Pinpoint the cell where the given text exists, returning its [x, y] midpoint coordinate. 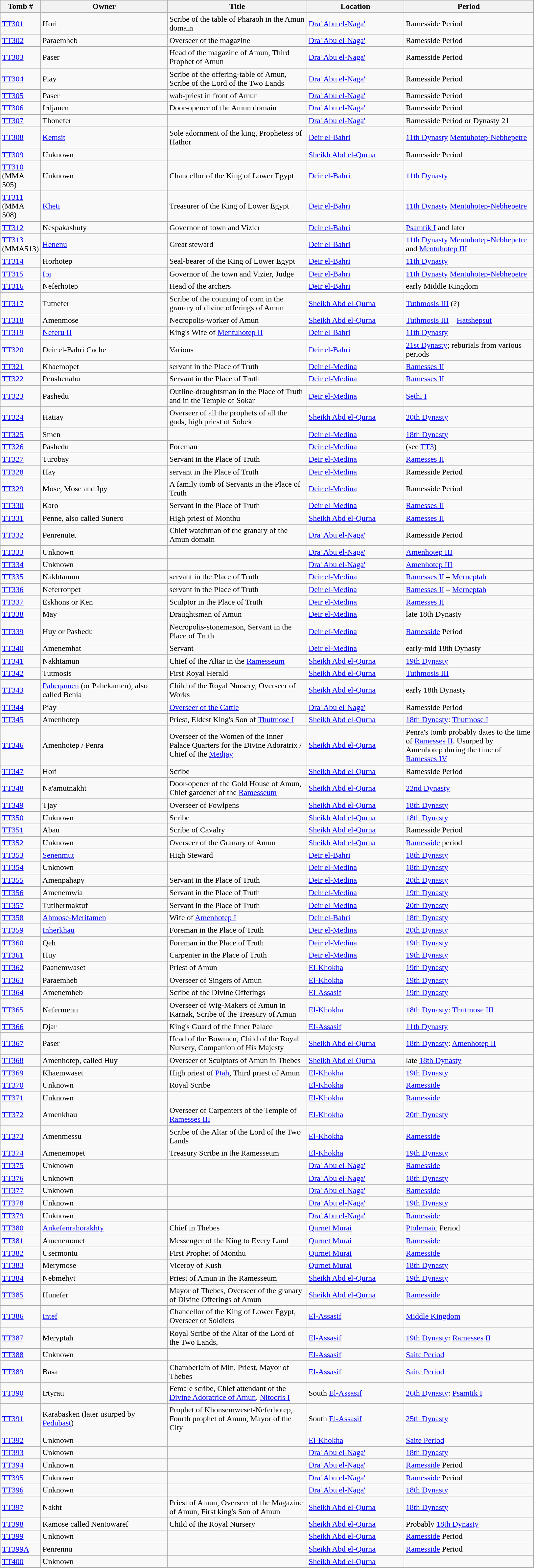
Ramesside period [469, 843]
Sethi I [469, 396]
TT322 [20, 379]
Mayor of Thebes, Overseer of the granary of Divine Offerings of Amun [237, 1295]
TT353 [20, 855]
TT301 [20, 24]
Neferronpet [104, 589]
Female scribe, Chief attendant of the Divine Adoratrice of Amun, Nitocris I [237, 1393]
wab-priest in front of Amun [237, 96]
Chamberlain of Min, Priest, Mayor of Thebes [237, 1371]
Title [237, 7]
TT376 [20, 1178]
Djar [104, 1027]
TT324 [20, 417]
TT380 [20, 1228]
King's Wife of Mentuhotep II [237, 333]
TT352 [20, 843]
Deir el-Bahri Cache [104, 349]
Karabasken (later usurped by Pedubast) [104, 1419]
Viceroy of Kush [237, 1266]
Tutmosis [104, 673]
TT397 [20, 1507]
Location [355, 7]
TT373 [20, 1136]
Ipi [104, 274]
Draughtsman of Amun [237, 614]
Kamose called Nentowaref [104, 1524]
TT381 [20, 1241]
TT344 [20, 707]
Qeh [104, 943]
TT345 [20, 720]
Treasurer of the King of Lower Egypt [237, 206]
Intef [104, 1316]
TT375 [20, 1165]
Middle Kingdom [469, 1316]
Huy or Pashedu [104, 631]
TT400 [20, 1561]
Amenemopet [104, 1153]
Usermontu [104, 1253]
TT343 [20, 690]
Chief in Thebes [237, 1228]
TT356 [20, 893]
TT384 [20, 1278]
Penrenutet [104, 535]
Amenemhat [104, 648]
TT342 [20, 673]
Door-opener of the Gold House of Amun, Chief gardener of the Ramesseum [237, 788]
Sole adornment of the king, Prophetess of Hathor [237, 137]
Khaemopet [104, 366]
Tuthmosis III – Hatshepsut [469, 320]
Head of the Bowmen, Child of the Royal Nursery, Companion of His Majesty [237, 1044]
Karo [104, 506]
Child of the Royal Nursery, Overseer of Works [237, 690]
TT331 [20, 518]
TT377 [20, 1191]
Amenkhau [104, 1115]
TT351 [20, 830]
TT325 [20, 434]
TT346 [20, 745]
TT339 [20, 631]
Chancellor of the King of Lower Egypt [237, 176]
early 18th Dynasty [469, 690]
Hatiay [104, 417]
Overseer of Carpenters of the Temple of Ramesses III [237, 1115]
Hay [104, 472]
Great steward [237, 244]
Overseer of Fowlpens [237, 805]
Chief of the Altar in the Ramesseum [237, 661]
Amenemonet [104, 1241]
18th Dynasty: Thutmose III [469, 1009]
Nakht [104, 1507]
Ahmose-Meritamen [104, 917]
TT389 [20, 1371]
TT366 [20, 1027]
TT349 [20, 805]
Overseer of Singers of Amun [237, 980]
Overseer of the Women of the Inner Palace Quarters for the Divine Adoratrix / Chief of the Medjay [237, 745]
TT341 [20, 661]
Neferhotep [104, 286]
Mose, Mose and Ipy [104, 489]
TT314 [20, 261]
Merymose [104, 1266]
TT332 [20, 535]
Penrennu [104, 1549]
Priest of Amun, Overseer of the Magazine of Amun, First king's Son of Amun [237, 1507]
Tuthmosis III [469, 673]
Treasury Scribe in the Ramesseum [237, 1153]
TT306 [20, 108]
TT338 [20, 614]
Scribe of the counting of corn in the granary of divine offerings of Amun [237, 303]
TT355 [20, 880]
TT399 [20, 1536]
TT304 [20, 79]
Wife of Amenhotep I [237, 917]
Tomb # [20, 7]
11th Dynasty Mentuhotep-Nebhepetre and Mentuhotep III [469, 244]
TT309 [20, 154]
early-mid 18th Dynasty [469, 648]
TT321 [20, 366]
18th Dynasty: Thutmose I [469, 720]
Hunefer [104, 1295]
Nefermenu [104, 1009]
TT359 [20, 930]
Horhotep [104, 261]
TT395 [20, 1478]
Inherkhau [104, 930]
Sculptor in the Place of Truth [237, 602]
TT308 [20, 137]
High priest of Ptah, Third priest of Amun [237, 1073]
TT358 [20, 917]
Outline-draughtsman in the Place of Truth and in the Temple of Sokar [237, 396]
TT307 [20, 121]
Amenhotep, called Huy [104, 1060]
Amenemheb [104, 993]
Amenemwia [104, 893]
TT318 [20, 320]
TT335 [20, 577]
TT374 [20, 1153]
Nespakashuty [104, 228]
TT329 [20, 489]
Priest of Amun [237, 968]
TT316 [20, 286]
Door-opener of the Amun domain [237, 108]
Nebmehyt [104, 1278]
TT383 [20, 1266]
Huy [104, 955]
Kheti [104, 206]
Chief watchman of the granary of the Amun domain [237, 535]
Turobay [104, 459]
TT328 [20, 472]
TT367 [20, 1044]
Various [237, 349]
Ankefenrahorakhty [104, 1228]
TT368 [20, 1060]
TT312 [20, 228]
TT391 [20, 1419]
Eskhons or Ken [104, 602]
TT379 [20, 1216]
Royal Scribe of the Altar of the Lord of the Two Lands, [237, 1338]
Tutnefer [104, 303]
Irdjanen [104, 108]
Royal Scribe [237, 1085]
TT370 [20, 1085]
22nd Dynasty [469, 788]
TT361 [20, 955]
Amenmessu [104, 1136]
TT327 [20, 459]
TT354 [20, 868]
Basa [104, 1371]
TT394 [20, 1465]
Amenmose [104, 320]
TT305 [20, 96]
First Royal Herald [237, 673]
Overseer of all the prophets of all the gods, high priest of Sobek [237, 417]
Governor of town and Vizier [237, 228]
TT392 [20, 1440]
TT315 [20, 274]
TT357 [20, 905]
May [104, 614]
Scribe of Cavalry [237, 830]
Khaemwaset [104, 1073]
Head of the magazine of Amun, Third Prophet of Amun [237, 57]
TT330 [20, 506]
TT326 [20, 447]
TT320 [20, 349]
TT386 [20, 1316]
Smen [104, 434]
TT336 [20, 589]
Overseer of Wig-Makers of Amun in Karnak, Scribe of the Treasury of Amun [237, 1009]
Amenpahapy [104, 880]
Tutihermaktuf [104, 905]
Owner [104, 7]
Governor of the town and Vizier, Judge [237, 274]
High priest of Monthu [237, 518]
Tuthmosis III (?) [469, 303]
TT333 [20, 552]
21st Dynasty; reburials from various periods [469, 349]
TT390 [20, 1393]
TT393 [20, 1453]
TT382 [20, 1253]
Prophet of Khonsemweset-Neferhotep, Fourth prophet of Amun, Mayor of the City [237, 1419]
Priest, Eldest King's Son of Thutmose I [237, 720]
Ramesside Period or Dynasty 21 [469, 121]
TT388 [20, 1355]
TT337 [20, 602]
Overseer of the Cattle [237, 707]
TT317 [20, 303]
Na'amutnakht [104, 788]
Probably 18th Dynasty [469, 1524]
Senenmut [104, 855]
Paheqamen (or Pahekamen), also called Benia [104, 690]
TT319 [20, 333]
Child of the Royal Nursery [237, 1524]
Thonefer [104, 121]
Messenger of the King to Every Land [237, 1241]
TT310 (MMA 505) [20, 176]
Necropolis-stonemason, Servant in the Place of Truth [237, 631]
Henenu [104, 244]
TT313 (MMA513) [20, 244]
Meryptah [104, 1338]
Abau [104, 830]
TT360 [20, 943]
Kemsit [104, 137]
TT369 [20, 1073]
19th Dynasty: Ramesses II [469, 1338]
TT350 [20, 818]
Overseer of Sculptors of Amun in Thebes [237, 1060]
First Prophet of Monthu [237, 1253]
Head of the archers [237, 286]
TT372 [20, 1115]
Neferu II [104, 333]
TT348 [20, 788]
early Middle Kingdom [469, 286]
TT398 [20, 1524]
TT365 [20, 1009]
Seal-bearer of the King of Lower Egypt [237, 261]
Penshenabu [104, 379]
TT362 [20, 968]
25th Dynasty [469, 1419]
King's Guard of the Inner Palace [237, 1027]
Priest of Amun in the Ramesseum [237, 1278]
Scribe of the Altar of the Lord of the Two Lands [237, 1136]
Ptolemaic Period [469, 1228]
Scribe of the table of Pharaoh in the Amun domain [237, 24]
TT387 [20, 1338]
Overseer of the Granary of Amun [237, 843]
Overseer of the magazine [237, 40]
TT399A [20, 1549]
TT303 [20, 57]
Irtyrau [104, 1393]
A family tomb of Servants in the Place of Truth [237, 489]
Paanemwaset [104, 968]
TT396 [20, 1490]
Scribe of the offering-table of Amun, Scribe of the Lord of the Two Lands [237, 79]
Penne, also called Sunero [104, 518]
TT378 [20, 1203]
Psamtik I and later [469, 228]
Scribe of the Divine Offerings [237, 993]
Carpenter in the Place of Truth [237, 955]
TT302 [20, 40]
Foreman [237, 447]
TT323 [20, 396]
TT385 [20, 1295]
Amenhotep / Penra [104, 745]
Chancellor of the King of Lower Egypt, Overseer of Soldiers [237, 1316]
High Steward [237, 855]
TT364 [20, 993]
TT334 [20, 564]
Penra's tomb probably dates to the time of Ramesses II. Usurped by Amenhotep during the time of Ramesses IV [469, 745]
TT371 [20, 1098]
Period [469, 7]
Necropolis-worker of Amun [237, 320]
Tjay [104, 805]
TT347 [20, 771]
TT311 (MMA 508) [20, 206]
(see TT3) [469, 447]
Servant [237, 648]
Amenhotep [104, 720]
TT340 [20, 648]
26th Dynasty: Psamtik I [469, 1393]
TT363 [20, 980]
18th Dynasty: Amenhotep II [469, 1044]
